For the text-containing cell, return its midpoint in (X, Y) coordinate format. 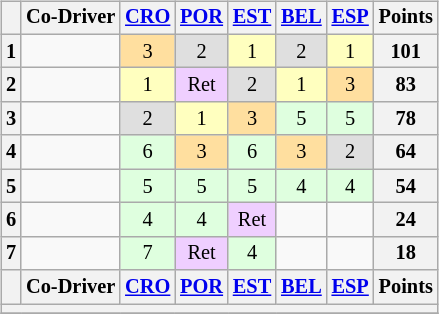
24 (406, 220)
101 (406, 51)
83 (406, 85)
54 (406, 186)
18 (406, 253)
64 (406, 152)
78 (406, 119)
